Provide the (X, Y) coordinate of the cell's center where the given text is located.  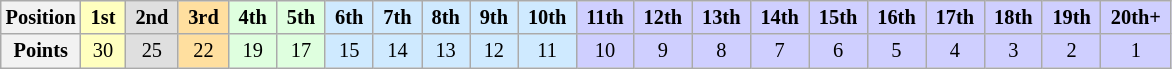
8th (446, 17)
4 (955, 51)
Position (41, 17)
13th (721, 17)
17th (955, 17)
3 (1013, 51)
22 (203, 51)
12 (494, 51)
18th (1013, 17)
Points (41, 51)
11th (604, 17)
16th (896, 17)
5 (896, 51)
12th (663, 17)
9th (494, 17)
5th (301, 17)
1st (104, 17)
25 (152, 51)
9 (663, 51)
2nd (152, 17)
11 (547, 51)
6th (349, 17)
14 (397, 51)
13 (446, 51)
17 (301, 51)
19th (1071, 17)
10th (547, 17)
15th (838, 17)
2 (1071, 51)
10 (604, 51)
1 (1136, 51)
3rd (203, 17)
15 (349, 51)
7 (779, 51)
7th (397, 17)
14th (779, 17)
4th (253, 17)
20th+ (1136, 17)
8 (721, 51)
19 (253, 51)
6 (838, 51)
30 (104, 51)
